Return (X, Y) of the center of cell containing provided text 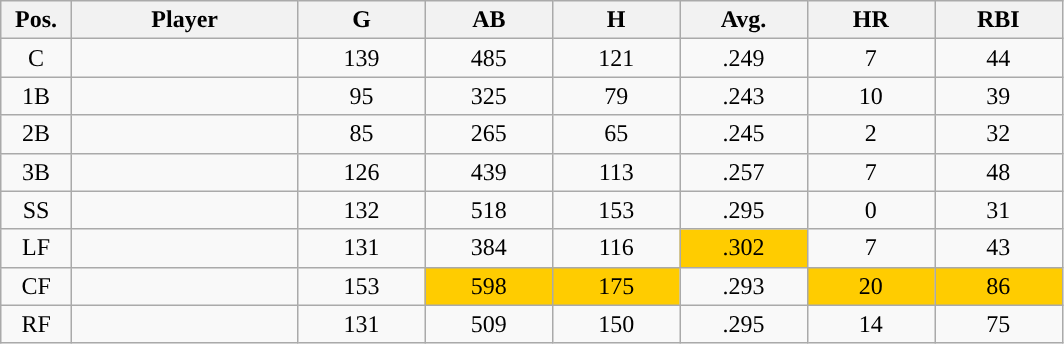
3B (36, 172)
Player (184, 20)
.245 (744, 134)
31 (998, 210)
0 (870, 210)
.249 (744, 58)
Pos. (36, 20)
20 (870, 286)
598 (488, 286)
325 (488, 96)
384 (488, 248)
43 (998, 248)
14 (870, 324)
.257 (744, 172)
95 (362, 96)
121 (616, 58)
44 (998, 58)
75 (998, 324)
1B (36, 96)
.243 (744, 96)
AB (488, 20)
126 (362, 172)
RF (36, 324)
485 (488, 58)
439 (488, 172)
10 (870, 96)
116 (616, 248)
48 (998, 172)
.293 (744, 286)
2B (36, 134)
139 (362, 58)
32 (998, 134)
85 (362, 134)
C (36, 58)
518 (488, 210)
2 (870, 134)
RBI (998, 20)
Avg. (744, 20)
SS (36, 210)
65 (616, 134)
CF (36, 286)
79 (616, 96)
G (362, 20)
39 (998, 96)
132 (362, 210)
86 (998, 286)
HR (870, 20)
H (616, 20)
.302 (744, 248)
113 (616, 172)
509 (488, 324)
175 (616, 286)
265 (488, 134)
150 (616, 324)
LF (36, 248)
